Output the [x, y] coordinate of the center of the cell containing the given text.  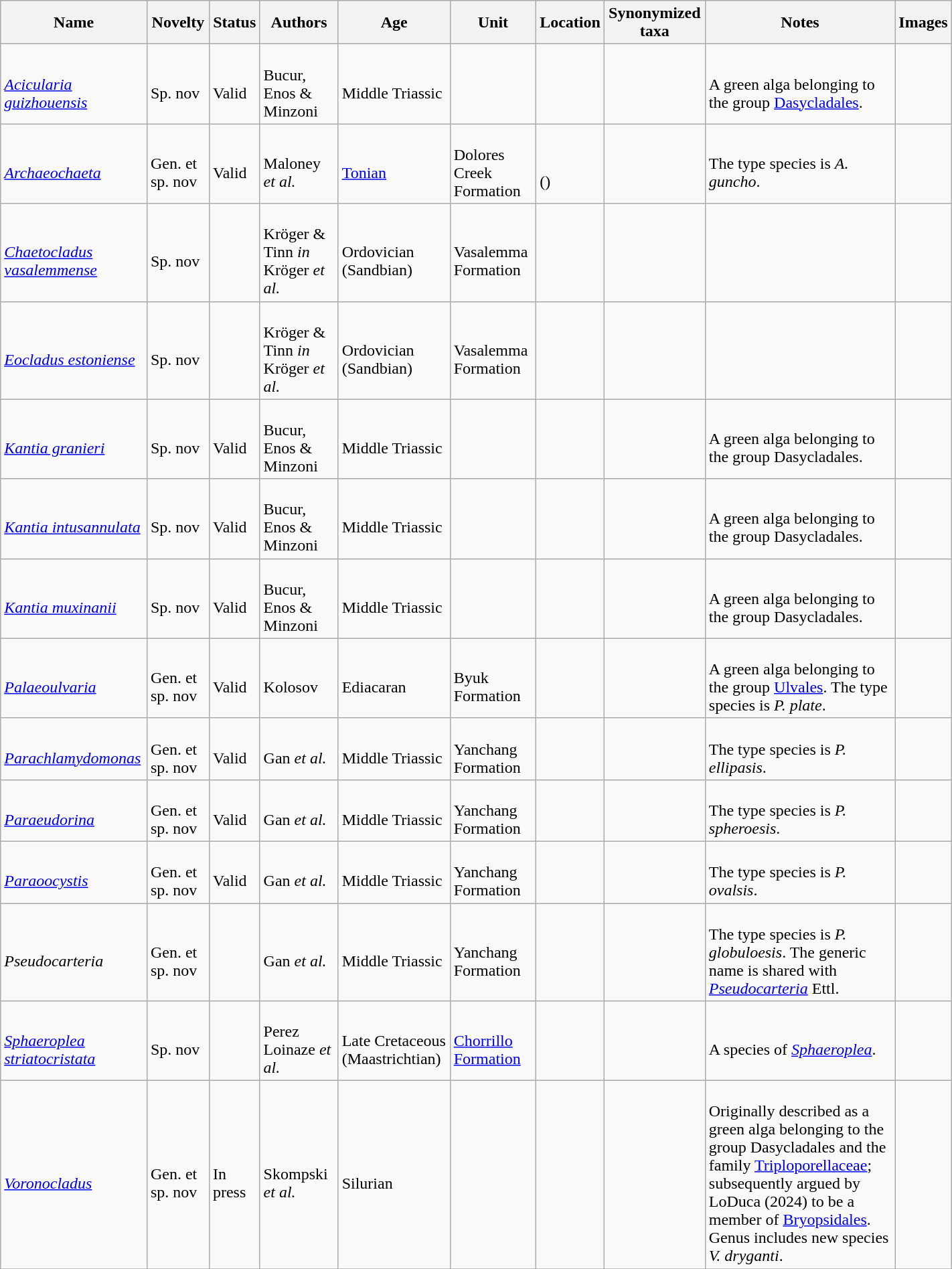
Ediacaran [394, 678]
Status [234, 23]
Location [570, 23]
A species of Sphaeroplea. [800, 1041]
Acicularia guizhouensis [74, 84]
Authors [299, 23]
Archaeochaeta [74, 163]
Age [394, 23]
Kantia intusannulata [74, 518]
Eocladus estoniense [74, 350]
Byuk Formation [493, 678]
The type species is A. guncho. [800, 163]
The type species is P. ellipasis. [800, 749]
Paraeudorina [74, 810]
Chaetocladus vasalemmense [74, 252]
Notes [800, 23]
Perez Loinaze et al. [299, 1041]
A green alga belonging to the group Ulvales. The type species is P. plate. [800, 678]
Kantia muxinanii [74, 599]
Maloney et al. [299, 163]
Voronocladus [74, 1175]
Palaeoulvaria [74, 678]
Paraoocystis [74, 872]
Silurian [394, 1175]
The type species is P. ovalsis. [800, 872]
Chorrillo Formation [493, 1041]
Late Cretaceous (Maastrichtian) [394, 1041]
In press [234, 1175]
Synonymized taxa [655, 23]
Kolosov [299, 678]
The type species is P. globuloesis. The generic name is shared with Pseudocarteria Ettl. [800, 952]
Pseudocarteria [74, 952]
Skompski et al. [299, 1175]
Sphaeroplea striatocristata [74, 1041]
() [570, 163]
Unit [493, 23]
Parachlamydomonas [74, 749]
Novelty [178, 23]
Dolores Creek Formation [493, 163]
Name [74, 23]
Kantia granieri [74, 439]
The type species is P. spheroesis. [800, 810]
Tonian [394, 163]
Images [923, 23]
